Scan for the cell matching the given text and deliver its [x, y] coordinate at center. 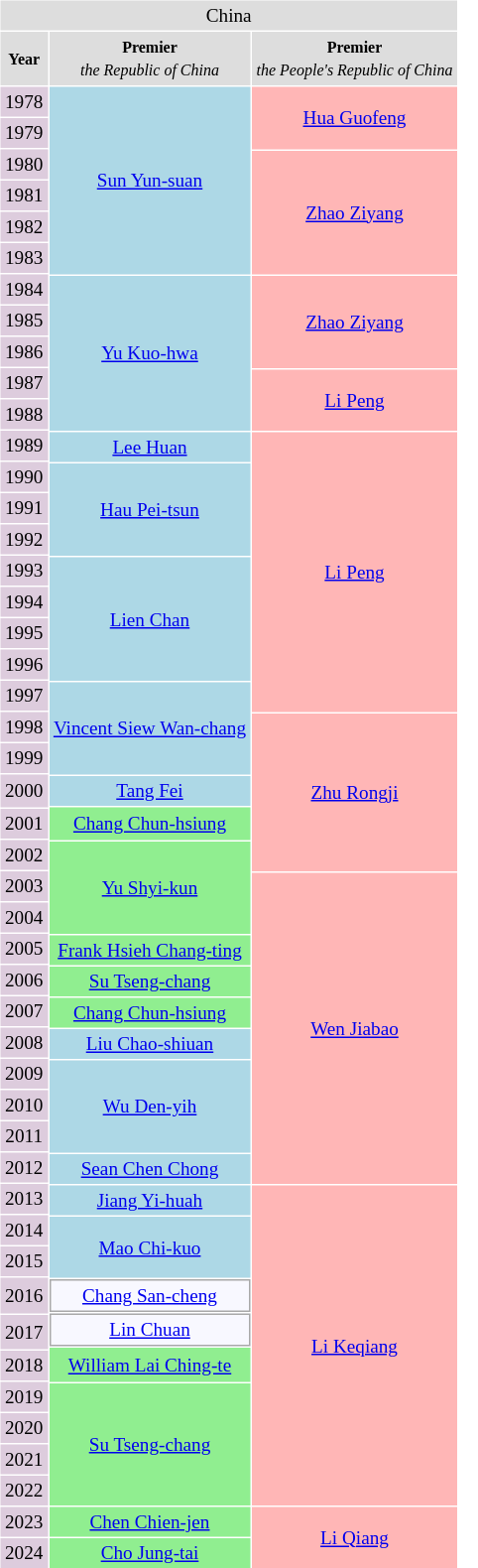
2003 [24, 886]
1999 [24, 758]
1984 [24, 289]
Chen Chien-jen [149, 1521]
Sun Yun-suan [149, 181]
Year [24, 59]
William Lai Ching‑te [149, 1365]
1998 [24, 727]
1992 [24, 539]
1980 [24, 164]
Cho Jung-tai [149, 1553]
Mao Chi-kuo [149, 1247]
2004 [24, 918]
2008 [24, 1043]
2015 [24, 1261]
Vincent Siew Wan-chang [149, 728]
1996 [24, 664]
1997 [24, 696]
Premier the Republic of China [149, 59]
2017 [24, 1332]
2005 [24, 949]
2019 [24, 1396]
Frank Hsieh Chang-ting [149, 950]
Yu Kuo-hwa [149, 353]
1983 [24, 258]
2000 [24, 790]
2009 [24, 1074]
Yu Shyi-kun [149, 887]
Lee Huan [149, 448]
Lin Chuan [149, 1330]
2020 [24, 1428]
1981 [24, 196]
2006 [24, 980]
Li Qiang [355, 1537]
1989 [24, 446]
Li Keqiang [355, 1345]
1995 [24, 633]
2001 [24, 824]
1985 [24, 321]
2007 [24, 1011]
2014 [24, 1230]
Jiang Yi-huah [149, 1200]
2024 [24, 1553]
2022 [24, 1491]
Hua Guofeng [355, 119]
2002 [24, 854]
2011 [24, 1136]
1993 [24, 571]
2012 [24, 1168]
1988 [24, 414]
Zhu Rongji [355, 792]
Wen Jiabao [355, 1029]
2013 [24, 1199]
1978 [24, 102]
1994 [24, 602]
1990 [24, 477]
Wu Den-yih [149, 1106]
1986 [24, 352]
Premier the People's Republic of China [355, 59]
Hau Pei-tsun [149, 510]
Chang San-cheng [149, 1296]
2023 [24, 1521]
1979 [24, 133]
1991 [24, 508]
1982 [24, 227]
2018 [24, 1366]
1987 [24, 383]
Sean Chen Chong [149, 1169]
2021 [24, 1460]
2010 [24, 1105]
China [228, 15]
2016 [24, 1296]
Liu Chao-shiuan [149, 1044]
Lien Chan [149, 619]
Tang Fei [149, 791]
